Locate the cell with the specified text and output its [x, y] center coordinate. 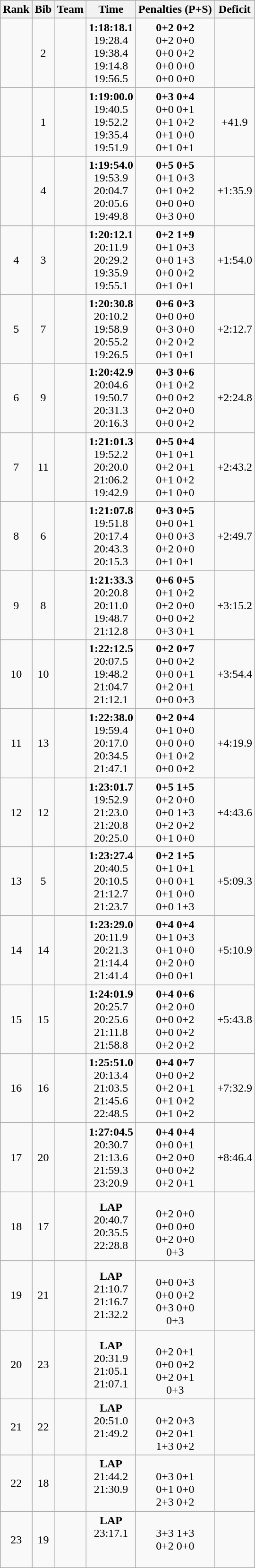
+41.9 [234, 122]
LAP21:44.221:30.9 [110, 1483]
Time [110, 9]
+1:54.0 [234, 260]
1:18:18.119:28.419:38.419:14.819:56.5 [110, 53]
2 [43, 53]
0+2 0+00+0 0+00+2 0+00+3 [176, 1226]
+8:46.4 [234, 1157]
+2:49.7 [234, 536]
1:20:42.920:04.619:50.720:31.320:16.3 [110, 398]
1:23:27.420:40.520:10.521:12.721:23.7 [110, 881]
Bib [43, 9]
0+3 0+40+0 0+10+1 0+20+1 0+00+1 0+1 [176, 122]
+4:43.6 [234, 812]
+5:43.8 [234, 1019]
+5:09.3 [234, 881]
0+5 0+40+1 0+10+2 0+10+1 0+20+1 0+0 [176, 467]
0+4 0+40+0 0+10+2 0+00+0 0+20+2 0+1 [176, 1157]
LAP23:17.1 [110, 1540]
0+3 0+10+1 0+02+3 0+2 [176, 1483]
+2:12.7 [234, 329]
LAP21:10.721:16.721:32.2 [110, 1295]
Rank [16, 9]
Deficit [234, 9]
Team [70, 9]
Penalties (P+S) [176, 9]
0+2 0+10+0 0+20+2 0+10+3 [176, 1364]
+2:24.8 [234, 398]
0+4 0+40+1 0+30+1 0+00+2 0+00+0 0+1 [176, 950]
1:20:30.820:10.219:58.920:55.219:26.5 [110, 329]
0+2 0+20+2 0+00+0 0+20+0 0+00+0 0+0 [176, 53]
1:21:01.319:52.220:20.021:06.219:42.9 [110, 467]
0+3 0+50+0 0+10+0 0+30+2 0+00+1 0+1 [176, 536]
0+2 0+70+0 0+20+0 0+10+2 0+10+0 0+3 [176, 674]
0+2 0+30+2 0+11+3 0+2 [176, 1427]
LAP20:31.921:05.121:07.1 [110, 1364]
1:23:29.020:11.920:21.321:14.421:41.4 [110, 950]
0+0 0+30+0 0+20+3 0+00+3 [176, 1295]
LAP20:51.021:49.2 [110, 1427]
1:23:01.719:52.921:23.021:20.820:25.0 [110, 812]
0+3 0+60+1 0+20+0 0+20+2 0+00+0 0+2 [176, 398]
1:20:12.120:11.920:29.219:35.919:55.1 [110, 260]
0+6 0+50+1 0+20+2 0+00+0 0+20+3 0+1 [176, 605]
+3:54.4 [234, 674]
+3:15.2 [234, 605]
+1:35.9 [234, 191]
LAP20:40.720:35.522:28.8 [110, 1226]
+4:19.9 [234, 743]
3 [43, 260]
1:21:33.320:20.820:11.019:48.721:12.8 [110, 605]
0+6 0+30+0 0+00+3 0+00+2 0+20+1 0+1 [176, 329]
0+2 0+40+1 0+00+0 0+00+1 0+20+0 0+2 [176, 743]
+2:43.2 [234, 467]
0+4 0+70+0 0+20+2 0+10+1 0+20+1 0+2 [176, 1088]
1:25:51.020:13.421:03.521:45.622:48.5 [110, 1088]
1:24:01.920:25.720:25.621:11.821:58.8 [110, 1019]
1:22:38.019:59.420:17.020:34.521:47.1 [110, 743]
+5:10.9 [234, 950]
+7:32.9 [234, 1088]
0+2 1+90+1 0+30+0 1+30+0 0+20+1 0+1 [176, 260]
0+2 1+50+1 0+10+0 0+10+1 0+00+0 1+3 [176, 881]
1:22:12.520:07.519:48.221:04.721:12.1 [110, 674]
0+5 0+50+1 0+30+1 0+20+0 0+00+3 0+0 [176, 191]
1:21:07.819:51.820:17.420:43.320:15.3 [110, 536]
3+3 1+30+2 0+0 [176, 1540]
1:19:00.019:40.519:52.219:35.419:51.9 [110, 122]
1:19:54.019:53.920:04.720:05.619:49.8 [110, 191]
1 [43, 122]
0+4 0+60+2 0+00+0 0+20+0 0+20+2 0+2 [176, 1019]
1:27:04.520:30.721:13.621:59.323:20.9 [110, 1157]
0+5 1+50+2 0+00+0 1+30+2 0+20+1 0+0 [176, 812]
